Return (X, Y) of the center of cell containing provided text 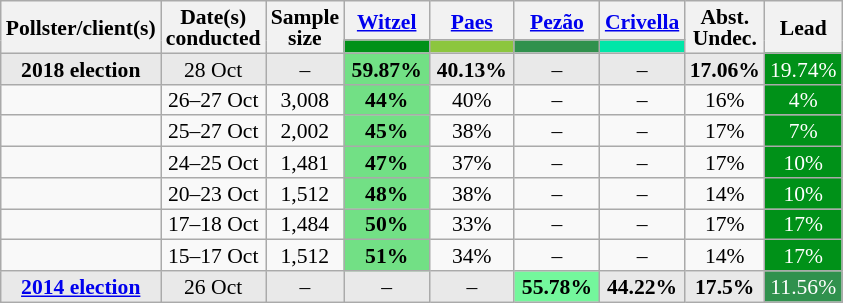
55.78% (556, 286)
1,484 (305, 224)
Witzel (386, 20)
44% (386, 100)
59.87% (386, 68)
48% (386, 194)
7% (804, 132)
15–17 Oct (214, 256)
Abst.Undec. (725, 27)
11.56% (804, 286)
28 Oct (214, 68)
Samplesize (305, 27)
26–27 Oct (214, 100)
44.22% (642, 286)
26 Oct (214, 286)
33% (472, 224)
17.5% (725, 286)
40% (472, 100)
51% (386, 256)
17–18 Oct (214, 224)
16% (725, 100)
2,002 (305, 132)
1,481 (305, 162)
20–23 Oct (214, 194)
Date(s)conducted (214, 27)
Pezão (556, 20)
Crivella (642, 20)
40.13% (472, 68)
34% (472, 256)
45% (386, 132)
50% (386, 224)
24–25 Oct (214, 162)
Pollster/client(s) (81, 27)
2014 election (81, 286)
4% (804, 100)
47% (386, 162)
Lead (804, 27)
17.06% (725, 68)
Paes (472, 20)
3,008 (305, 100)
19.74% (804, 68)
2018 election (81, 68)
37% (472, 162)
25–27 Oct (214, 132)
